Return the [x, y] coordinate for the center point of the cell that contains the specified text.  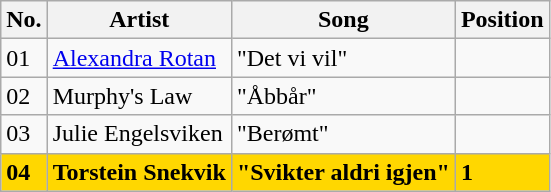
Julie Engelsviken [139, 134]
01 [24, 58]
"Svikter aldri igjen" [343, 172]
Alexandra Rotan [139, 58]
03 [24, 134]
Song [343, 20]
02 [24, 96]
No. [24, 20]
Murphy's Law [139, 96]
Artist [139, 20]
1 [502, 172]
04 [24, 172]
Torstein Snekvik [139, 172]
"Det vi vil" [343, 58]
Position [502, 20]
"Berømt" [343, 134]
"Åbbår" [343, 96]
